Search for the cell housing the specified text and yield its [x, y] center coordinate. 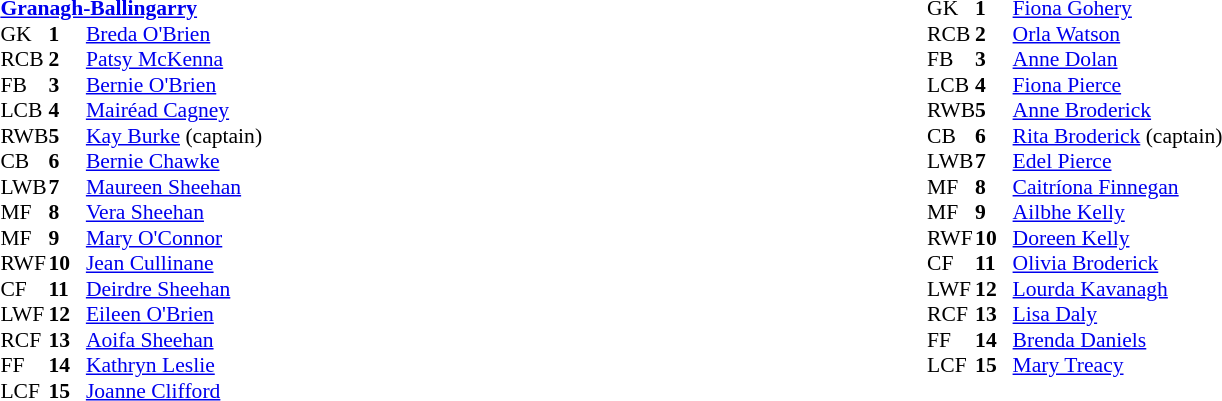
Eileen O'Brien [174, 315]
Jean Cullinane [174, 263]
Bernie Chawke [174, 161]
Aoifa Sheehan [174, 340]
15 [994, 365]
LCF [951, 365]
Kathryn Leslie [174, 365]
Vera Sheehan [174, 213]
Deirdre Sheehan [174, 289]
Patsy McKenna [174, 59]
1 [67, 34]
Mary O'Connor [174, 238]
GK [24, 34]
Maureen Sheehan [174, 187]
Bernie O'Brien [174, 85]
Kay Burke (captain) [174, 136]
Breda O'Brien [174, 34]
Mairéad Cagney [174, 111]
